Find where the given text appears and provide that cell's center as (x, y) coordinate. 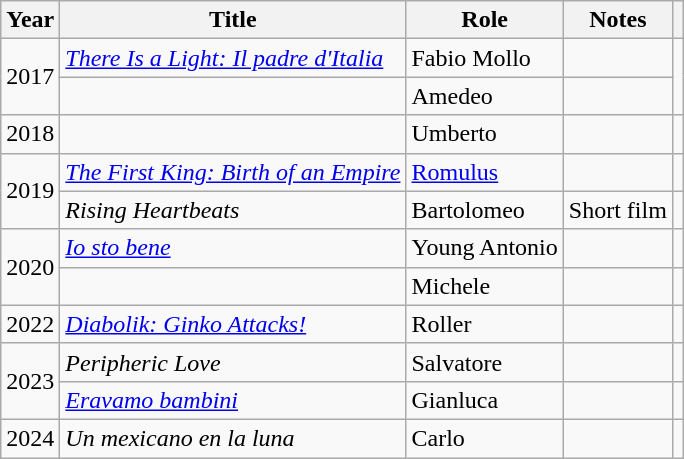
2019 (30, 191)
2024 (30, 438)
Peripheric Love (233, 362)
2020 (30, 267)
2017 (30, 77)
There Is a Light: Il padre d'Italia (233, 58)
Carlo (484, 438)
Gianluca (484, 400)
Rising Heartbeats (233, 210)
Romulus (484, 172)
2018 (30, 134)
Fabio Mollo (484, 58)
Young Antonio (484, 248)
Roller (484, 324)
Salvatore (484, 362)
Eravamo bambini (233, 400)
Un mexicano en la luna (233, 438)
Role (484, 20)
Notes (618, 20)
Amedeo (484, 96)
Short film (618, 210)
2022 (30, 324)
Title (233, 20)
Umberto (484, 134)
The First King: Birth of an Empire (233, 172)
2023 (30, 381)
Year (30, 20)
Io sto bene (233, 248)
Diabolik: Ginko Attacks! (233, 324)
Michele (484, 286)
Bartolomeo (484, 210)
